Extract the (X, Y) coordinate from the center of the cell holding the provided text.  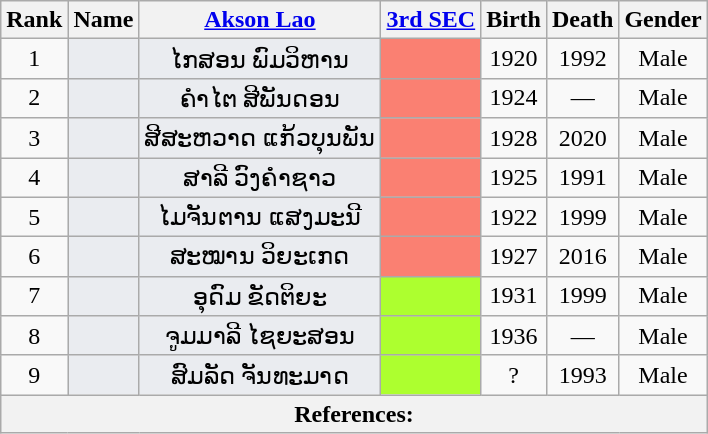
1 (34, 59)
Death (582, 20)
Gender (663, 20)
? (514, 375)
Akson Lao (260, 20)
ຈູມມາລີ ໄຊຍະສອນ (260, 336)
ໄມຈັນຕານ ແສງມະນີ (260, 217)
1922 (514, 217)
8 (34, 336)
1992 (582, 59)
4 (34, 178)
Name (104, 20)
1920 (514, 59)
3 (34, 138)
9 (34, 375)
2020 (582, 138)
2016 (582, 257)
6 (34, 257)
Birth (514, 20)
1928 (514, 138)
ສາລີ ວົງຄໍາຊາວ (260, 178)
1931 (514, 296)
1925 (514, 178)
References: (354, 414)
3rd SEC (431, 20)
7 (34, 296)
2 (34, 98)
ສີສະຫວາດ ແກ້ວບຸນພັນ (260, 138)
1924 (514, 98)
1993 (582, 375)
1991 (582, 178)
ໄກສອນ ພົມວິຫານ (260, 59)
ສົມລັດ ຈັນທະມາດ (260, 375)
Rank (34, 20)
ສະໝານ ວິຍະເກດ (260, 257)
1927 (514, 257)
1936 (514, 336)
5 (34, 217)
ຄໍາໄຕ ສີພັນດອນ (260, 98)
ອຸດົມ ຂັດຕິຍະ (260, 296)
